Provide the [x, y] coordinate of the cell's center where the given text is located.  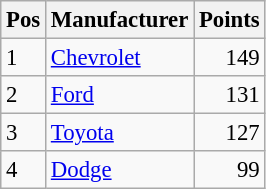
Chevrolet [120, 58]
Dodge [120, 170]
Toyota [120, 133]
3 [24, 133]
4 [24, 170]
Points [230, 20]
99 [230, 170]
Manufacturer [120, 20]
Pos [24, 20]
127 [230, 133]
149 [230, 58]
Ford [120, 95]
131 [230, 95]
1 [24, 58]
2 [24, 95]
